Detect which cell encompasses the target text, then output its [X, Y] center coordinate. 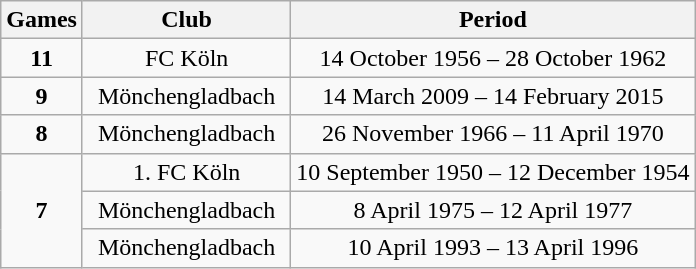
Period [493, 20]
Club [186, 20]
9 [42, 96]
7 [42, 210]
1. FC Köln [186, 172]
8 [42, 134]
Games [42, 20]
10 April 1993 – 13 April 1996 [493, 248]
14 October 1956 – 28 October 1962 [493, 58]
FC Köln [186, 58]
26 November 1966 – 11 April 1970 [493, 134]
11 [42, 58]
10 September 1950 – 12 December 1954 [493, 172]
14 March 2009 – 14 February 2015 [493, 96]
8 April 1975 – 12 April 1977 [493, 210]
